For the text-containing cell, return its midpoint in [X, Y] coordinate format. 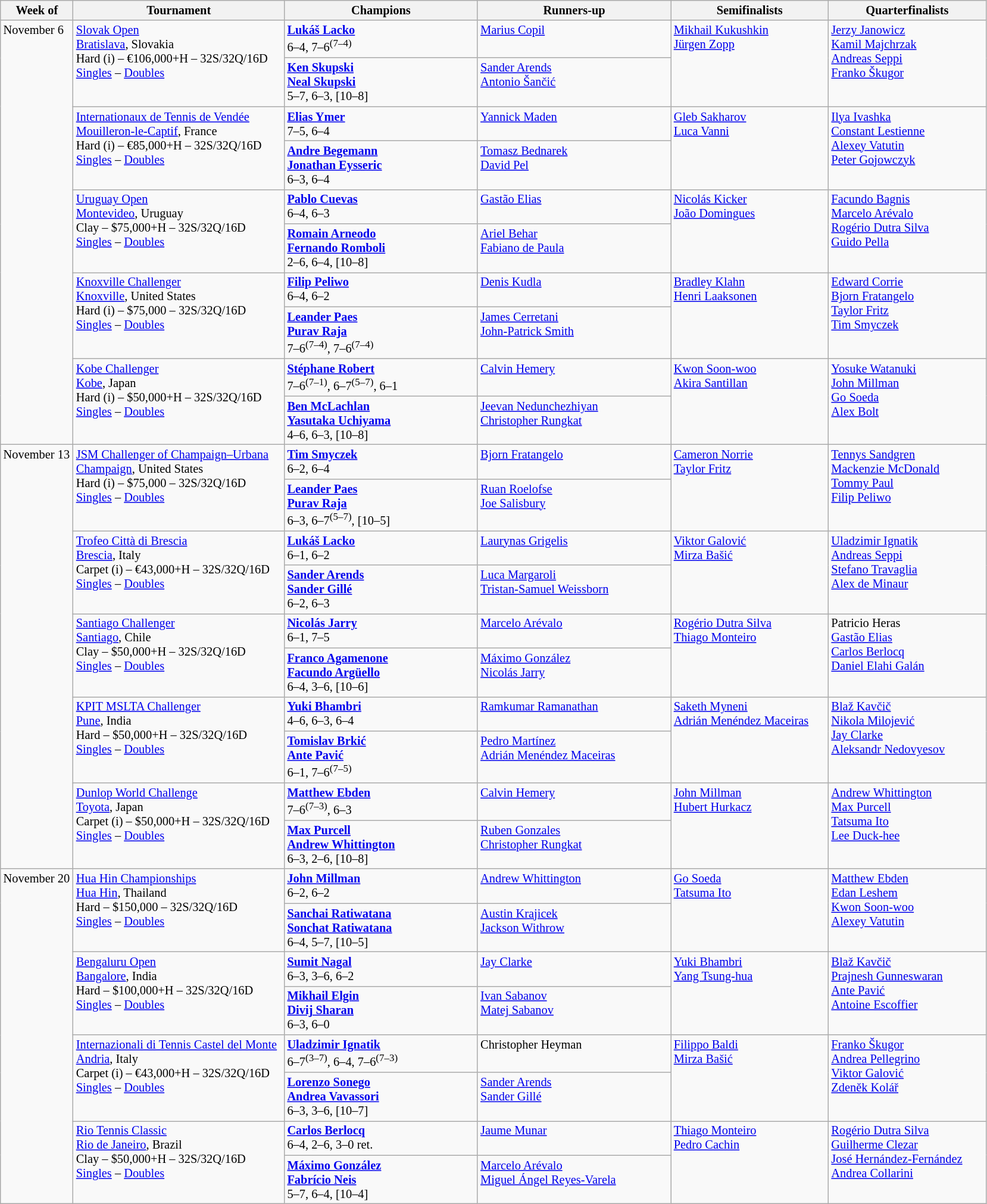
Laurynas Grigelis [574, 548]
Nicolás Kicker João Domingues [750, 231]
Quarterfinalists [907, 10]
November 20 [37, 1036]
Matthew Ebden7–6(7–3), 6–3 [381, 801]
Ben McLachlan Yasutaka Uchiyama4–6, 6–3, [10–8] [381, 420]
Andrew Whittington [574, 886]
Andre Begemann Jonathan Eysseric6–3, 6–4 [381, 165]
Knoxville ChallengerKnoxville, United States Hard (i) – $75,000 – 32S/32Q/16DSingles – Doubles [179, 316]
Máximo González Nicolás Jarry [574, 672]
Denis Kudla [574, 289]
Sander Arends Sander Gillé6–2, 6–3 [381, 589]
Sander Arends Antonio Šančić [574, 82]
Ilya Ivashka Constant Lestienne Alexey Vatutin Peter Gojowczyk [907, 148]
Nicolás Jarry6–1, 7–5 [381, 631]
Go Soeda Tatsuma Ito [750, 910]
JSM Challenger of Champaign–UrbanaChampaign, United States Hard (i) – $75,000 – 32S/32Q/16DSingles – Doubles [179, 487]
John Millman Hubert Hurkacz [750, 825]
Ivan Sabanov Matej Sabanov [574, 1010]
Runners-up [574, 10]
Elias Ymer7–5, 6–4 [381, 124]
Franko Škugor Andrea Pellegrino Viktor Galović Zdeněk Kolář [907, 1078]
Tomislav Brkić Ante Pavić6–1, 7–6(7–5) [381, 756]
November 6 [37, 232]
Leander Paes Purav Raja7–6(7–4), 7–6(7–4) [381, 332]
John Millman6–2, 6–2 [381, 886]
Matthew Ebden Edan Leshem Kwon Soon-woo Alexey Vatutin [907, 910]
Luca Margaroli Tristan-Samuel Weissborn [574, 589]
Edward Corrie Bjorn Fratangelo Taylor Fritz Tim Smyczek [907, 316]
Sumit Nagal6–3, 3–6, 6–2 [381, 969]
Sander Arends Sander Gillé [574, 1096]
Uladzimir Ignatik Andreas Seppi Stefano Travaglia Alex de Minaur [907, 572]
Gastão Elias [574, 207]
Andrew Whittington Max Purcell Tatsuma Ito Lee Duck-hee [907, 825]
Patricio Heras Gastão Elias Carlos Berlocq Daniel Elahi Galán [907, 655]
Tomasz Bednarek David Pel [574, 165]
Yannick Maden [574, 124]
Jerzy Janowicz Kamil Majchrzak Andreas Seppi Franko Škugor [907, 63]
Dunlop World ChallengeToyota, Japan Carpet (i) – $50,000+H – 32S/32Q/16DSingles – Doubles [179, 825]
Max Purcell Andrew Whittington6–3, 2–6, [10–8] [381, 844]
Leander Paes Purav Raja6–3, 6–7(5–7), [10–5] [381, 505]
Thiago Monteiro Pedro Cachin [750, 1162]
Franco Agamenone Facundo Argüello6–4, 3–6, [10–6] [381, 672]
Semifinalists [750, 10]
Ramkumar Ramanathan [574, 714]
Austin Krajicek Jackson Withrow [574, 928]
Mikhail Kukushkin Jürgen Zopp [750, 63]
Saketh Myneni Adrián Menéndez Maceiras [750, 740]
Yuki Bhambri Yang Tsung-hua [750, 993]
Marius Copil [574, 39]
Jeevan Nedunchezhiyan Christopher Rungkat [574, 420]
Máximo González Fabrício Neis5–7, 6–4, [10–4] [381, 1180]
Bradley Klahn Henri Laaksonen [750, 316]
Facundo Bagnis Marcelo Arévalo Rogério Dutra Silva Guido Pella [907, 231]
Cameron Norrie Taylor Fritz [750, 487]
Stéphane Robert7–6(7–1), 6–7(5–7), 6–1 [381, 378]
Slovak OpenBratislava, Slovakia Hard (i) – €106,000+H – 32S/32Q/16DSingles – Doubles [179, 63]
Lukáš Lacko6–4, 7–6(7–4) [381, 39]
Internazionali di Tennis Castel del MonteAndria, Italy Carpet (i) – €43,000+H – 32S/32Q/16DSingles – Doubles [179, 1078]
Rogério Dutra Silva Guilherme Clezar José Hernández-Fernández Andrea Collarini [907, 1162]
Sanchai Ratiwatana Sonchat Ratiwatana6–4, 5–7, [10–5] [381, 928]
November 13 [37, 656]
Tennys Sandgren Mackenzie McDonald Tommy Paul Filip Peliwo [907, 487]
Jay Clarke [574, 969]
Marcelo Arévalo Miguel Ángel Reyes-Varela [574, 1180]
Gleb Sakharov Luca Vanni [750, 148]
Tim Smyczek6–2, 6–4 [381, 461]
Viktor Galović Mirza Bašić [750, 572]
Kwon Soon-woo Akira Santillan [750, 401]
Week of [37, 10]
Yuki Bhambri4–6, 6–3, 6–4 [381, 714]
Carlos Berlocq6–4, 2–6, 3–0 ret. [381, 1138]
James Cerretani John-Patrick Smith [574, 332]
Ariel Behar Fabiano de Paula [574, 248]
Ruan Roelofse Joe Salisbury [574, 505]
Filip Peliwo6–4, 6–2 [381, 289]
Internationaux de Tennis de VendéeMouilleron-le-Captif, France Hard (i) – €85,000+H – 32S/32Q/16DSingles – Doubles [179, 148]
Lorenzo Sonego Andrea Vavassori6–3, 3–6, [10–7] [381, 1096]
Marcelo Arévalo [574, 631]
Bjorn Fratangelo [574, 461]
Jaume Munar [574, 1138]
Hua Hin ChampionshipsHua Hin, Thailand Hard – $150,000 – 32S/32Q/16DSingles – Doubles [179, 910]
Uladzimir Ignatik6–7(3–7), 6–4, 7–6(7–3) [381, 1054]
Kobe ChallengerKobe, Japan Hard (i) – $50,000+H – 32S/32Q/16DSingles – Doubles [179, 401]
KPIT MSLTA ChallengerPune, India Hard – $50,000+H – 32S/32Q/16DSingles – Doubles [179, 740]
Rio Tennis ClassicRio de Janeiro, Brazil Clay – $50,000+H – 32S/32Q/16DSingles – Doubles [179, 1162]
Trofeo Città di BresciaBrescia, Italy Carpet (i) – €43,000+H – 32S/32Q/16DSingles – Doubles [179, 572]
Uruguay OpenMontevideo, Uruguay Clay – $75,000+H – 32S/32Q/16DSingles – Doubles [179, 231]
Yosuke Watanuki John Millman Go Soeda Alex Bolt [907, 401]
Mikhail Elgin Divij Sharan6–3, 6–0 [381, 1010]
Santiago ChallengerSantiago, Chile Clay – $50,000+H – 32S/32Q/16DSingles – Doubles [179, 655]
Champions [381, 10]
Lukáš Lacko6–1, 6–2 [381, 548]
Pablo Cuevas6–4, 6–3 [381, 207]
Pedro Martínez Adrián Menéndez Maceiras [574, 756]
Ken Skupski Neal Skupski5–7, 6–3, [10–8] [381, 82]
Blaž Kavčič Prajnesh Gunneswaran Ante Pavić Antoine Escoffier [907, 993]
Filippo Baldi Mirza Bašić [750, 1078]
Blaž Kavčič Nikola Milojević Jay Clarke Aleksandr Nedovyesov [907, 740]
Ruben Gonzales Christopher Rungkat [574, 844]
Tournament [179, 10]
Christopher Heyman [574, 1054]
Bengaluru OpenBangalore, India Hard – $100,000+H – 32S/32Q/16DSingles – Doubles [179, 993]
Rogério Dutra Silva Thiago Monteiro [750, 655]
Romain Arneodo Fernando Romboli2–6, 6–4, [10–8] [381, 248]
